For the text-containing cell, return its midpoint in (x, y) coordinate format. 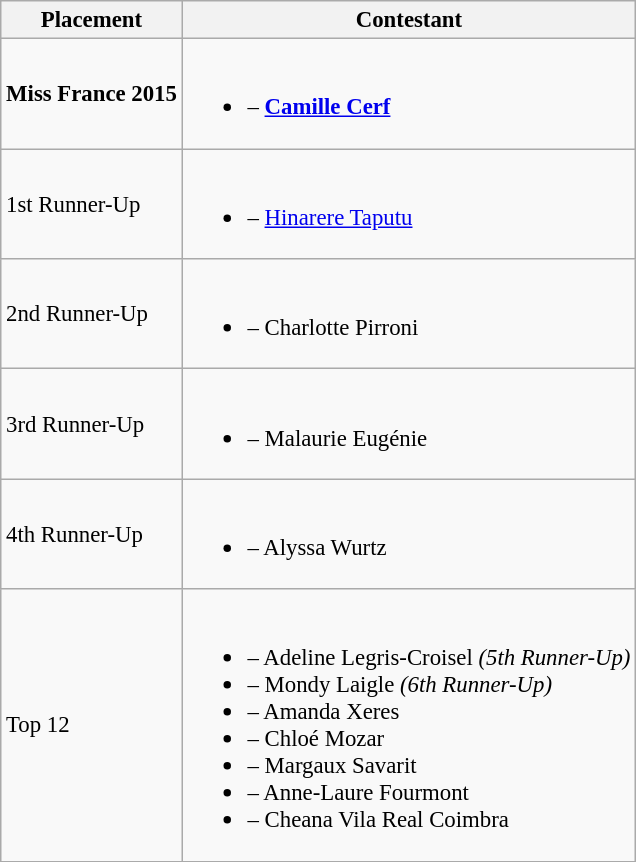
– Camille Cerf (409, 94)
– Charlotte Pirroni (409, 314)
– Malaurie Eugénie (409, 424)
– Alyssa Wurtz (409, 534)
– Hinarere Taputu (409, 204)
Top 12 (92, 725)
2nd Runner-Up (92, 314)
Contestant (409, 20)
Miss France 2015 (92, 94)
4th Runner-Up (92, 534)
3rd Runner-Up (92, 424)
1st Runner-Up (92, 204)
Placement (92, 20)
